Determine the [X, Y] coordinate at the center of the cell enclosing the given text.  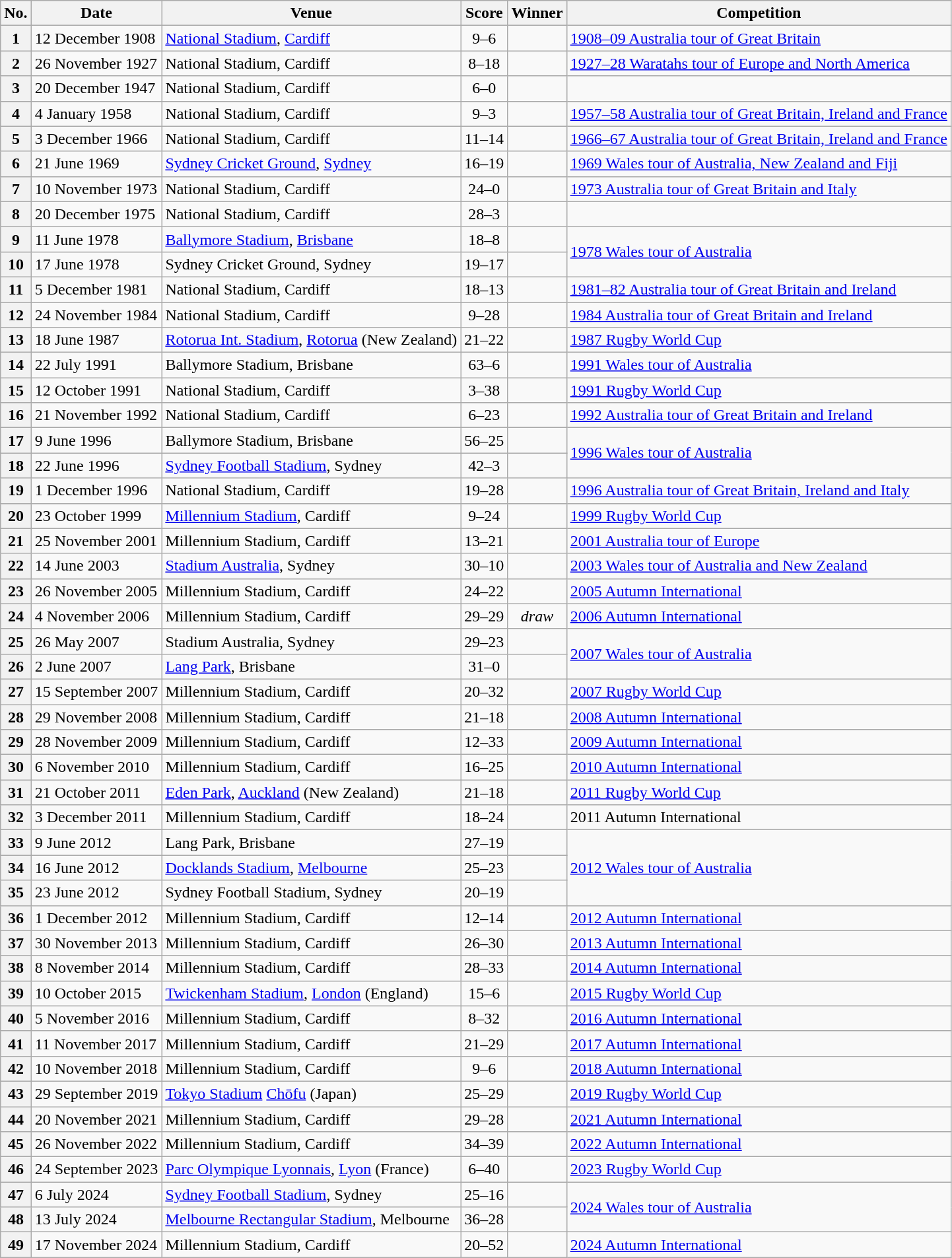
5 November 2016 [96, 1018]
19–17 [485, 264]
2003 Wales tour of Australia and New Zealand [759, 566]
1981–82 Australia tour of Great Britain and Ireland [759, 289]
6–23 [485, 415]
2007 Rugby World Cup [759, 691]
Melbourne Rectangular Stadium, Melbourne [312, 1220]
18–8 [485, 239]
18 [16, 466]
3 December 2011 [96, 818]
12–33 [485, 742]
18–13 [485, 289]
1 December 2012 [96, 918]
1 December 1996 [96, 491]
48 [16, 1220]
28 [16, 716]
63–6 [485, 365]
18–24 [485, 818]
3 December 1966 [96, 139]
29 November 2008 [96, 716]
12 December 1908 [96, 38]
34 [16, 868]
25–16 [485, 1195]
11 June 1978 [96, 239]
12 [16, 315]
2012 Autumn International [759, 918]
27 [16, 691]
17 November 2024 [96, 1245]
9 June 2012 [96, 843]
10 October 2015 [96, 993]
30 [16, 767]
2011 Rugby World Cup [759, 792]
35 [16, 893]
1908–09 Australia tour of Great Britain [759, 38]
Winner [537, 13]
26–30 [485, 943]
2012 Wales tour of Australia [759, 868]
2024 Autumn International [759, 1245]
26 [16, 666]
11 November 2017 [96, 1043]
1957–58 Australia tour of Great Britain, Ireland and France [759, 114]
16–19 [485, 164]
46 [16, 1170]
17 [16, 440]
42 [16, 1068]
Competition [759, 13]
27–19 [485, 843]
14 June 2003 [96, 566]
25–29 [485, 1094]
15–6 [485, 993]
1991 Wales tour of Australia [759, 365]
6–40 [485, 1170]
1991 Rugby World Cup [759, 390]
21–22 [485, 340]
2007 Wales tour of Australia [759, 654]
Score [485, 13]
Eden Park, Auckland (New Zealand) [312, 792]
31–0 [485, 666]
28–33 [485, 968]
37 [16, 943]
Rotorua Int. Stadium, Rotorua (New Zealand) [312, 340]
2024 Wales tour of Australia [759, 1207]
9 [16, 239]
2013 Autumn International [759, 943]
25 November 2001 [96, 541]
24–0 [485, 189]
2001 Australia tour of Europe [759, 541]
22 July 1991 [96, 365]
44 [16, 1119]
11–14 [485, 139]
26 May 2007 [96, 641]
29–28 [485, 1119]
34–39 [485, 1144]
56–25 [485, 440]
4 November 2006 [96, 616]
24 [16, 616]
45 [16, 1144]
1996 Wales tour of Australia [759, 453]
2019 Rugby World Cup [759, 1094]
2016 Autumn International [759, 1018]
4 [16, 114]
23 June 2012 [96, 893]
18 June 1987 [96, 340]
8–32 [485, 1018]
10 [16, 264]
30 November 2013 [96, 943]
2006 Autumn International [759, 616]
1992 Australia tour of Great Britain and Ireland [759, 415]
16 June 2012 [96, 868]
42–3 [485, 466]
6 July 2024 [96, 1195]
9 June 1996 [96, 440]
2 [16, 63]
15 [16, 390]
17 June 1978 [96, 264]
13–21 [485, 541]
1987 Rugby World Cup [759, 340]
Docklands Stadium, Melbourne [312, 868]
28–3 [485, 214]
31 [16, 792]
2014 Autumn International [759, 968]
2010 Autumn International [759, 767]
1984 Australia tour of Great Britain and Ireland [759, 315]
2017 Autumn International [759, 1043]
13 July 2024 [96, 1220]
2015 Rugby World Cup [759, 993]
14 [16, 365]
9–28 [485, 315]
6 November 2010 [96, 767]
29–29 [485, 616]
41 [16, 1043]
22 [16, 566]
15 September 2007 [96, 691]
1996 Australia tour of Great Britain, Ireland and Italy [759, 491]
2009 Autumn International [759, 742]
20 December 1947 [96, 88]
2 June 2007 [96, 666]
33 [16, 843]
26 November 1927 [96, 63]
39 [16, 993]
12 October 1991 [96, 390]
29 [16, 742]
1969 Wales tour of Australia, New Zealand and Fiji [759, 164]
No. [16, 13]
26 November 2022 [96, 1144]
25 [16, 641]
20 December 1975 [96, 214]
2018 Autumn International [759, 1068]
10 November 1973 [96, 189]
20–32 [485, 691]
24–22 [485, 591]
11 [16, 289]
19–28 [485, 491]
21 [16, 541]
2011 Autumn International [759, 818]
38 [16, 968]
1999 Rugby World Cup [759, 516]
10 November 2018 [96, 1068]
Date [96, 13]
36–28 [485, 1220]
20 November 2021 [96, 1119]
21 November 1992 [96, 415]
Twickenham Stadium, London (England) [312, 993]
1927–28 Waratahs tour of Europe and North America [759, 63]
5 [16, 139]
8 November 2014 [96, 968]
draw [537, 616]
36 [16, 918]
43 [16, 1094]
26 November 2005 [96, 591]
2005 Autumn International [759, 591]
2021 Autumn International [759, 1119]
Venue [312, 13]
2023 Rugby World Cup [759, 1170]
21–29 [485, 1043]
5 December 1981 [96, 289]
16–25 [485, 767]
6 [16, 164]
7 [16, 189]
19 [16, 491]
16 [16, 415]
8–18 [485, 63]
1978 Wales tour of Australia [759, 252]
20–52 [485, 1245]
9–24 [485, 516]
1973 Australia tour of Great Britain and Italy [759, 189]
25–23 [485, 868]
8 [16, 214]
29 September 2019 [96, 1094]
29–23 [485, 641]
20 [16, 516]
2022 Autumn International [759, 1144]
13 [16, 340]
28 November 2009 [96, 742]
22 June 1996 [96, 466]
1 [16, 38]
12–14 [485, 918]
40 [16, 1018]
3 [16, 88]
21 October 2011 [96, 792]
Tokyo Stadium Chōfu (Japan) [312, 1094]
20–19 [485, 893]
47 [16, 1195]
23 [16, 591]
24 November 1984 [96, 315]
32 [16, 818]
21 June 1969 [96, 164]
1966–67 Australia tour of Great Britain, Ireland and France [759, 139]
2008 Autumn International [759, 716]
Parc Olympique Lyonnais, Lyon (France) [312, 1170]
24 September 2023 [96, 1170]
23 October 1999 [96, 516]
4 January 1958 [96, 114]
6–0 [485, 88]
3–38 [485, 390]
9–3 [485, 114]
49 [16, 1245]
30–10 [485, 566]
